Return the [x, y] coordinate for the center point of the cell that contains the specified text.  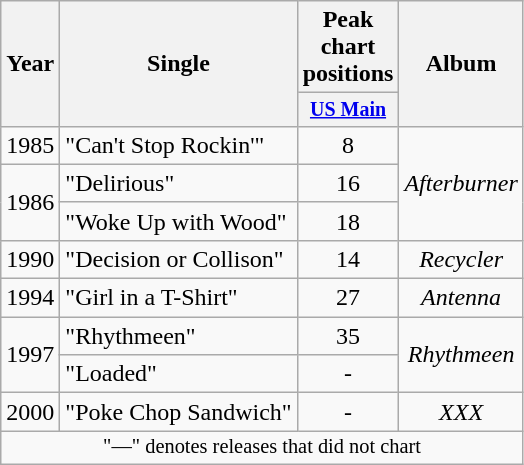
"Loaded" [178, 374]
"Poke Chop Sandwich" [178, 412]
1990 [30, 259]
"Decision or Collison" [178, 259]
"Girl in a T-Shirt" [178, 298]
1997 [30, 355]
"—" denotes releases that did not chart [262, 448]
16 [348, 183]
Album [461, 64]
Rhythmeen [461, 355]
"Rhythmeen" [178, 336]
18 [348, 221]
Antenna [461, 298]
35 [348, 336]
XXX [461, 412]
"Delirious" [178, 183]
US Main [348, 110]
8 [348, 145]
Single [178, 64]
Peak chart positions [348, 47]
Year [30, 64]
"Woke Up with Wood" [178, 221]
Recycler [461, 259]
2000 [30, 412]
27 [348, 298]
"Can't Stop Rockin'" [178, 145]
1985 [30, 145]
1986 [30, 202]
1994 [30, 298]
14 [348, 259]
Afterburner [461, 183]
